Detect which cell encompasses the target text, then output its (X, Y) center coordinate. 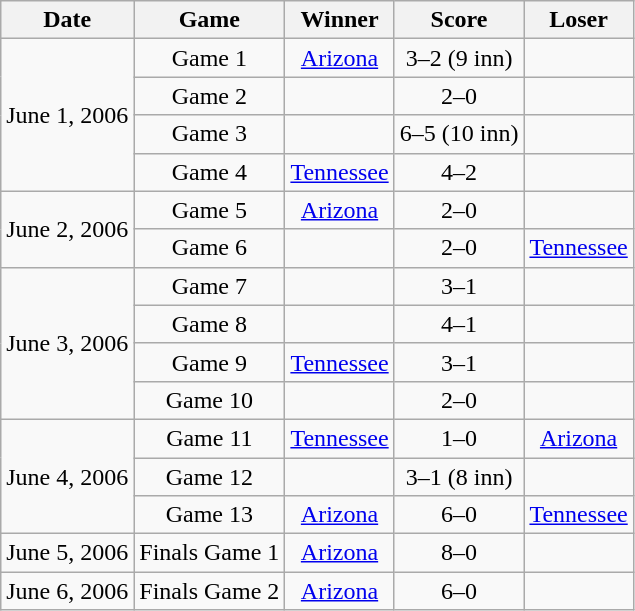
8–0 (459, 553)
Game 13 (210, 515)
3–2 (9 inn) (459, 58)
Game 4 (210, 172)
June 2, 2006 (68, 229)
4–2 (459, 172)
Loser (578, 20)
3–1 (8 inn) (459, 477)
Game 11 (210, 438)
1–0 (459, 438)
Game 6 (210, 248)
June 4, 2006 (68, 476)
Date (68, 20)
Finals Game 1 (210, 553)
Score (459, 20)
Game (210, 20)
Game 10 (210, 400)
Game 9 (210, 362)
June 6, 2006 (68, 591)
Game 1 (210, 58)
Game 2 (210, 96)
Game 5 (210, 210)
Game 7 (210, 286)
June 5, 2006 (68, 553)
Finals Game 2 (210, 591)
Game 8 (210, 324)
June 3, 2006 (68, 343)
Game 12 (210, 477)
6–5 (10 inn) (459, 134)
Winner (340, 20)
June 1, 2006 (68, 115)
4–1 (459, 324)
Game 3 (210, 134)
